From the cell containing the given text, extract its center point as (x, y) coordinate. 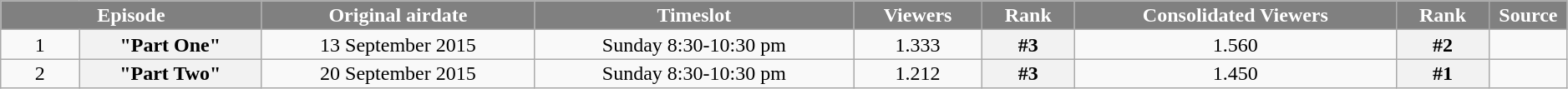
1.560 (1235, 45)
20 September 2015 (398, 73)
Timeslot (694, 15)
Consolidated Viewers (1235, 15)
13 September 2015 (398, 45)
2 (40, 73)
1.450 (1235, 73)
1.212 (917, 73)
1.333 (917, 45)
#1 (1444, 73)
"Part One" (170, 45)
Source (1529, 15)
#2 (1444, 45)
1 (40, 45)
Episode (131, 15)
Viewers (917, 15)
"Part Two" (170, 73)
Original airdate (398, 15)
